Capture the cell that displays the provided text and extract its [x, y] central coordinate. 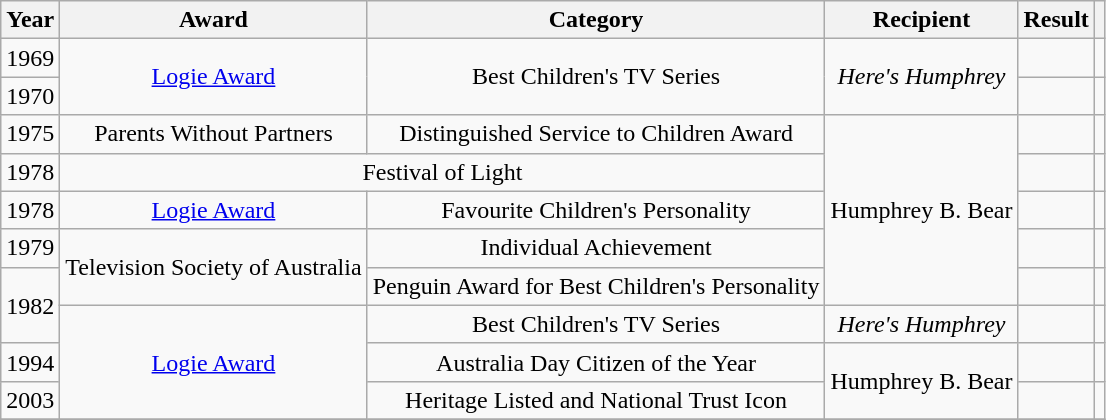
Television Society of Australia [214, 267]
Festival of Light [442, 172]
Distinguished Service to Children Award [596, 134]
Individual Achievement [596, 248]
1970 [30, 96]
Award [214, 20]
Year [30, 20]
1979 [30, 248]
1969 [30, 58]
Australia Day Citizen of the Year [596, 362]
Result [1056, 20]
Favourite Children's Personality [596, 210]
1982 [30, 305]
Recipient [922, 20]
Penguin Award for Best Children's Personality [596, 286]
1975 [30, 134]
Heritage Listed and National Trust Icon [596, 400]
Parents Without Partners [214, 134]
2003 [30, 400]
1994 [30, 362]
Category [596, 20]
